Pinpoint the cell where the given text exists, returning its (X, Y) midpoint coordinate. 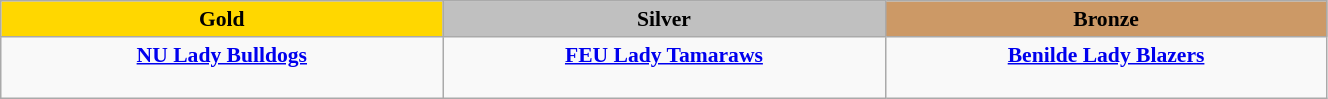
NU Lady Bulldogs (222, 68)
Benilde Lady Blazers (1106, 68)
Gold (222, 19)
FEU Lady Tamaraws (664, 68)
Bronze (1106, 19)
Silver (664, 19)
